Output the (x, y) coordinate of the center of the cell containing the given text.  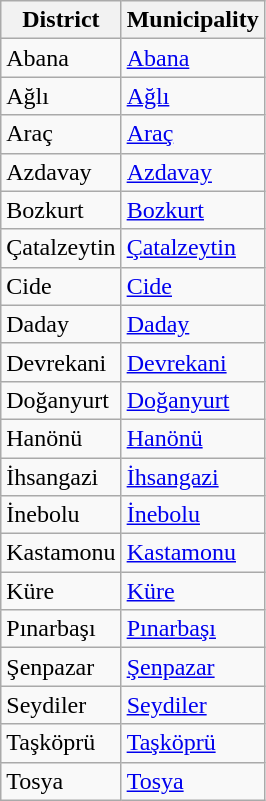
District (61, 20)
Municipality (192, 20)
